Output the [x, y] coordinate of the center of the cell containing the given text.  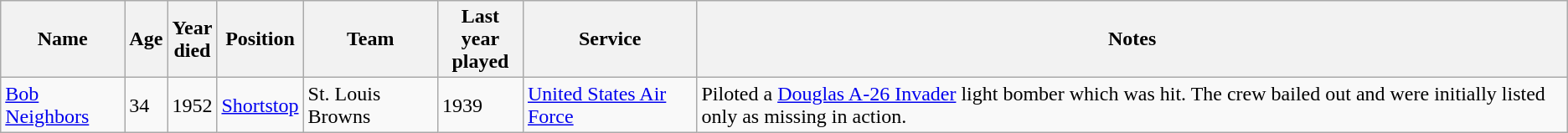
Last yearplayed [480, 39]
Team [370, 39]
Yeardied [193, 39]
1952 [193, 105]
1939 [480, 105]
34 [146, 105]
Service [610, 39]
United States Air Force [610, 105]
Name [63, 39]
Position [260, 39]
Notes [1132, 39]
St. Louis Browns [370, 105]
Bob Neighbors [63, 105]
Shortstop [260, 105]
Piloted a Douglas A-26 Invader light bomber which was hit. The crew bailed out and were initially listed only as missing in action. [1132, 105]
Age [146, 39]
